Pinpoint the cell where the given text exists, returning its (X, Y) midpoint coordinate. 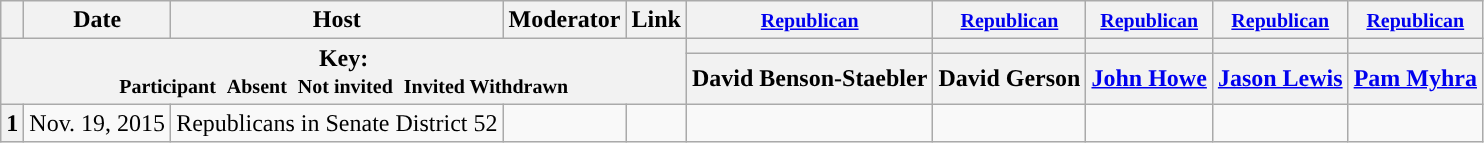
Republicans in Senate District 52 (337, 123)
David Gerson (1010, 78)
David Benson-Staebler (809, 78)
Date (98, 20)
John Howe (1149, 78)
Moderator (564, 20)
Pam Myhra (1415, 78)
Jason Lewis (1280, 78)
Nov. 19, 2015 (98, 123)
1 (12, 123)
Link (656, 20)
Key: Participant Absent Not invited Invited Withdrawn (344, 72)
Host (337, 20)
